Identify which cell holds the provided text, then report its [X, Y] central coordinate. 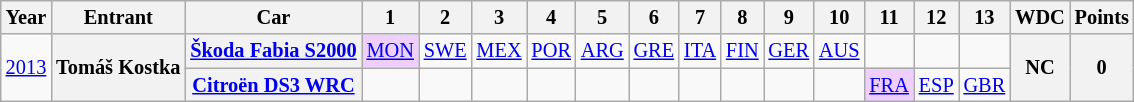
WDC [1040, 17]
ESP [936, 85]
9 [789, 17]
SWE [446, 51]
6 [654, 17]
GER [789, 51]
Škoda Fabia S2000 [273, 51]
ARG [602, 51]
GRE [654, 51]
10 [839, 17]
GBR [985, 85]
FRA [888, 85]
5 [602, 17]
NC [1040, 68]
Points [1102, 17]
0 [1102, 68]
12 [936, 17]
7 [700, 17]
Citroën DS3 WRC [273, 85]
4 [552, 17]
2 [446, 17]
1 [390, 17]
3 [500, 17]
POR [552, 51]
MON [390, 51]
FIN [742, 51]
ITA [700, 51]
AUS [839, 51]
13 [985, 17]
8 [742, 17]
Car [273, 17]
Tomáš Kostka [118, 68]
Entrant [118, 17]
MEX [500, 51]
2013 [26, 68]
11 [888, 17]
Year [26, 17]
